Return (X, Y) of the center of cell containing provided text 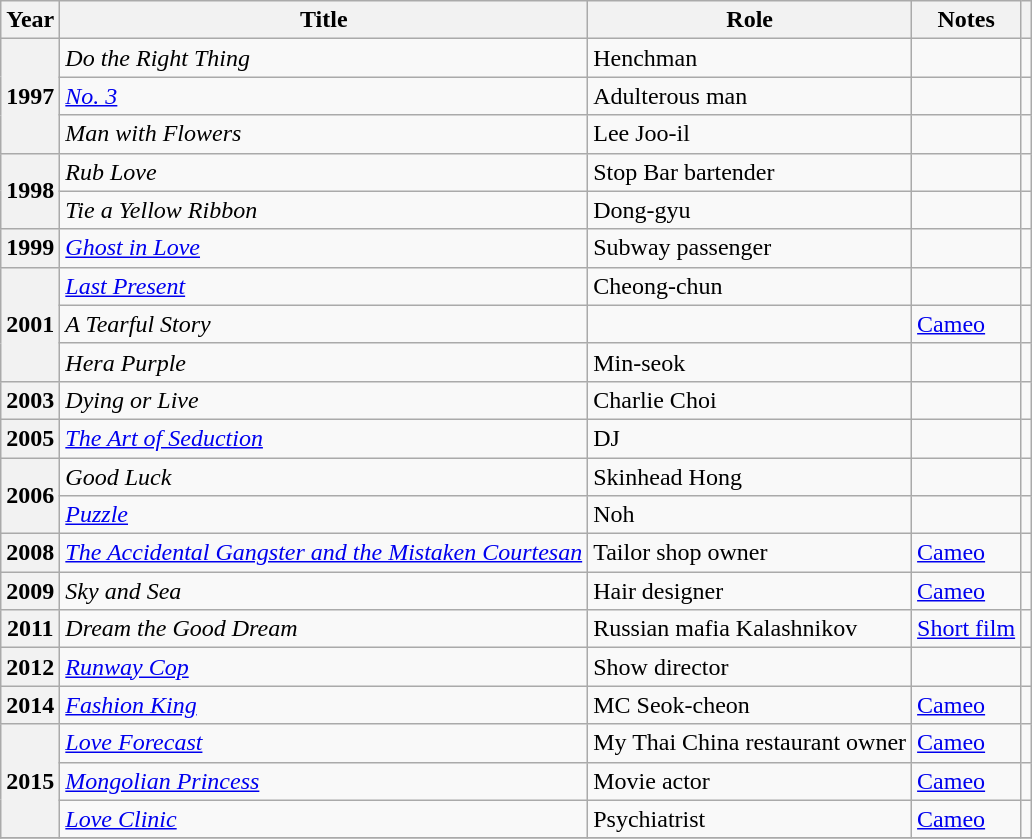
2005 (30, 438)
Psychiatrist (750, 819)
Tailor shop owner (750, 553)
Skinhead Hong (750, 477)
Sky and Sea (324, 591)
Subway passenger (750, 248)
Adulterous man (750, 96)
Noh (750, 515)
Man with Flowers (324, 134)
Love Forecast (324, 743)
Rub Love (324, 172)
1997 (30, 96)
Mongolian Princess (324, 781)
2008 (30, 553)
My Thai China restaurant owner (750, 743)
2011 (30, 629)
A Tearful Story (324, 324)
The Art of Seduction (324, 438)
2014 (30, 705)
Ghost in Love (324, 248)
Last Present (324, 286)
DJ (750, 438)
No. 3 (324, 96)
MC Seok-cheon (750, 705)
Henchman (750, 58)
Notes (966, 20)
Tie a Yellow Ribbon (324, 210)
Movie actor (750, 781)
2012 (30, 667)
Hera Purple (324, 362)
Fashion King (324, 705)
Hair designer (750, 591)
Year (30, 20)
1998 (30, 191)
Good Luck (324, 477)
Dying or Live (324, 400)
2001 (30, 324)
Russian mafia Kalashnikov (750, 629)
Do the Right Thing (324, 58)
2009 (30, 591)
Short film (966, 629)
Min-seok (750, 362)
1999 (30, 248)
Runway Cop (324, 667)
Show director (750, 667)
Dream the Good Dream (324, 629)
Stop Bar bartender (750, 172)
The Accidental Gangster and the Mistaken Courtesan (324, 553)
Dong-gyu (750, 210)
2015 (30, 781)
Cheong-chun (750, 286)
2003 (30, 400)
Title (324, 20)
Role (750, 20)
Charlie Choi (750, 400)
Lee Joo-il (750, 134)
Puzzle (324, 515)
2006 (30, 496)
Love Clinic (324, 819)
